Pinpoint the cell where the given text exists, returning its (x, y) midpoint coordinate. 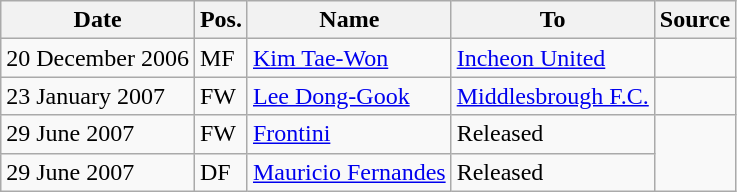
Frontini (349, 134)
20 December 2006 (98, 58)
Middlesbrough F.C. (552, 96)
Name (349, 20)
Incheon United (552, 58)
Mauricio Fernandes (349, 172)
Pos. (220, 20)
DF (220, 172)
Lee Dong-Gook (349, 96)
MF (220, 58)
23 January 2007 (98, 96)
Kim Tae-Won (349, 58)
Source (694, 20)
To (552, 20)
Date (98, 20)
